Search for the cell housing the specified text and yield its (X, Y) center coordinate. 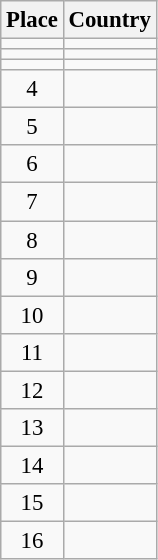
15 (32, 503)
12 (32, 390)
Place (32, 20)
6 (32, 165)
16 (32, 540)
11 (32, 352)
10 (32, 315)
8 (32, 240)
4 (32, 89)
9 (32, 277)
7 (32, 202)
13 (32, 428)
14 (32, 465)
5 (32, 127)
Country (110, 20)
